Find where the given text appears and provide that cell's center as [x, y] coordinate. 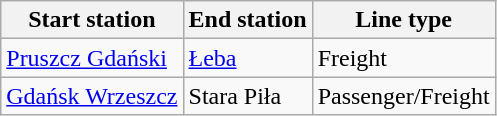
Freight [404, 58]
Stara Piła [248, 96]
End station [248, 20]
Passenger/Freight [404, 96]
Start station [92, 20]
Pruszcz Gdański [92, 58]
Line type [404, 20]
Gdańsk Wrzeszcz [92, 96]
Łeba [248, 58]
